Provide the (X, Y) coordinate of the cell's center where the given text is located.  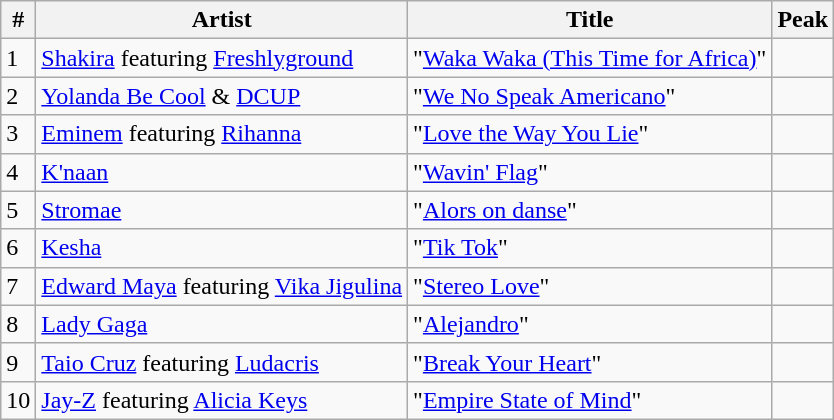
"Waka Waka (This Time for Africa)" (590, 58)
Shakira featuring Freshlyground (222, 58)
6 (18, 248)
"Wavin' Flag" (590, 172)
"We No Speak Americano" (590, 96)
2 (18, 96)
7 (18, 286)
Jay-Z featuring Alicia Keys (222, 400)
"Alejandro" (590, 324)
"Tik Tok" (590, 248)
9 (18, 362)
1 (18, 58)
"Love the Way You Lie" (590, 134)
5 (18, 210)
Yolanda Be Cool & DCUP (222, 96)
Artist (222, 20)
Peak (803, 20)
Taio Cruz featuring Ludacris (222, 362)
Lady Gaga (222, 324)
"Break Your Heart" (590, 362)
Kesha (222, 248)
8 (18, 324)
"Alors on danse" (590, 210)
# (18, 20)
10 (18, 400)
Eminem featuring Rihanna (222, 134)
Edward Maya featuring Vika Jigulina (222, 286)
"Empire State of Mind" (590, 400)
3 (18, 134)
"Stereo Love" (590, 286)
4 (18, 172)
Stromae (222, 210)
Title (590, 20)
K'naan (222, 172)
